Locate the cell with the specified text and output its [X, Y] center coordinate. 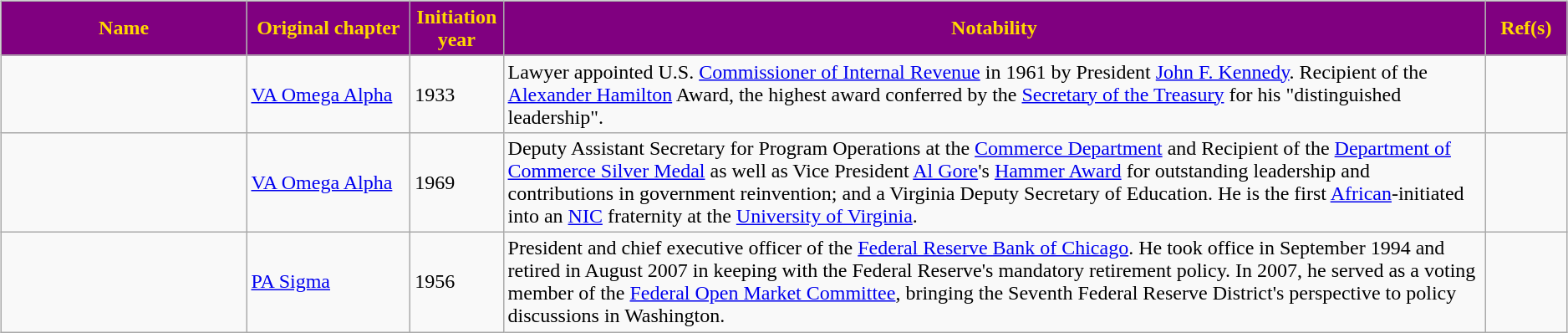
PA Sigma [328, 281]
1969 [456, 182]
Notability [995, 28]
Name [124, 28]
Initiationyear [456, 28]
1956 [456, 281]
Ref(s) [1526, 28]
Original chapter [328, 28]
1933 [456, 94]
